Determine the [X, Y] coordinate at the center of the cell enclosing the given text.  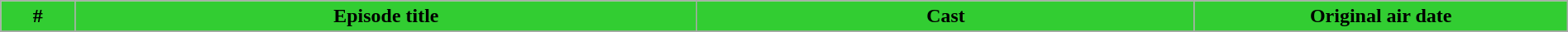
Cast [946, 16]
# [38, 16]
Original air date [1381, 16]
Episode title [386, 16]
